Output the [x, y] coordinate of the center of the cell containing the given text.  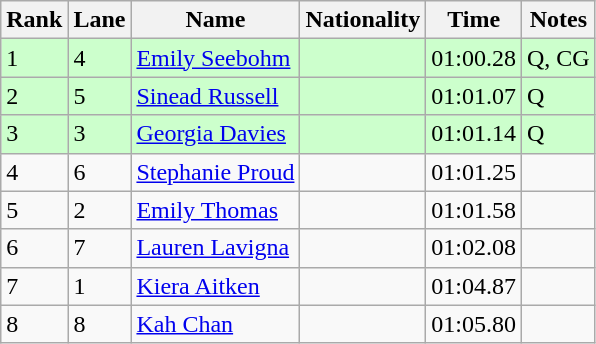
Rank [34, 20]
Time [474, 20]
Georgia Davies [216, 134]
Stephanie Proud [216, 172]
Emily Seebohm [216, 58]
01:05.80 [474, 324]
01:01.07 [474, 96]
01:01.58 [474, 210]
01:02.08 [474, 248]
Notes [558, 20]
Q, CG [558, 58]
Nationality [363, 20]
Kiera Aitken [216, 286]
Kah Chan [216, 324]
01:00.28 [474, 58]
01:04.87 [474, 286]
Name [216, 20]
Emily Thomas [216, 210]
Sinead Russell [216, 96]
Lauren Lavigna [216, 248]
Lane [100, 20]
01:01.14 [474, 134]
01:01.25 [474, 172]
